Pinpoint the cell where the given text exists, returning its [X, Y] midpoint coordinate. 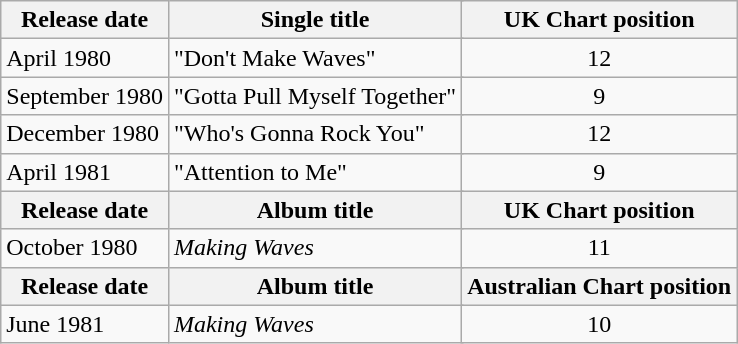
"Don't Make Waves" [314, 58]
10 [600, 324]
June 1981 [85, 324]
April 1981 [85, 172]
December 1980 [85, 134]
October 1980 [85, 248]
"Gotta Pull Myself Together" [314, 96]
September 1980 [85, 96]
"Who's Gonna Rock You" [314, 134]
"Attention to Me" [314, 172]
Australian Chart position [600, 286]
Single title [314, 20]
April 1980 [85, 58]
11 [600, 248]
